From the cell containing the given text, extract its center point as [X, Y] coordinate. 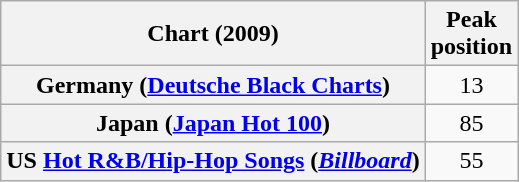
13 [471, 85]
Japan (Japan Hot 100) [213, 123]
Peakposition [471, 34]
85 [471, 123]
Germany (Deutsche Black Charts) [213, 85]
55 [471, 161]
US Hot R&B/Hip-Hop Songs (Billboard) [213, 161]
Chart (2009) [213, 34]
